Capture the cell that displays the provided text and extract its (x, y) central coordinate. 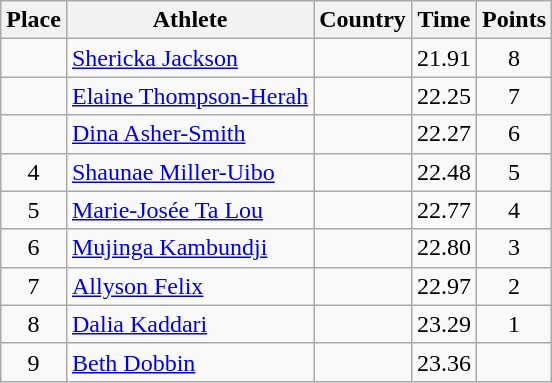
Allyson Felix (190, 286)
23.29 (444, 324)
22.25 (444, 96)
Dina Asher-Smith (190, 134)
Marie-Josée Ta Lou (190, 210)
Athlete (190, 20)
Elaine Thompson-Herah (190, 96)
Dalia Kaddari (190, 324)
Mujinga Kambundji (190, 248)
21.91 (444, 58)
2 (514, 286)
Shericka Jackson (190, 58)
Time (444, 20)
22.48 (444, 172)
Shaunae Miller-Uibo (190, 172)
Country (363, 20)
3 (514, 248)
9 (34, 362)
Place (34, 20)
22.80 (444, 248)
23.36 (444, 362)
22.77 (444, 210)
22.27 (444, 134)
Points (514, 20)
1 (514, 324)
22.97 (444, 286)
Beth Dobbin (190, 362)
